Determine the [x, y] coordinate at the center of the cell enclosing the given text.  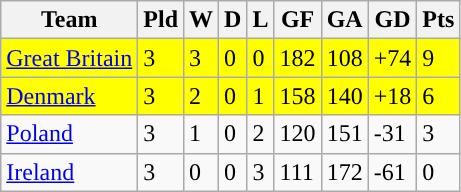
Ireland [70, 172]
GD [392, 20]
108 [344, 58]
140 [344, 96]
182 [298, 58]
+18 [392, 96]
Pld [161, 20]
111 [298, 172]
W [202, 20]
172 [344, 172]
-61 [392, 172]
6 [438, 96]
Poland [70, 134]
Great Britain [70, 58]
Pts [438, 20]
Team [70, 20]
120 [298, 134]
-31 [392, 134]
+74 [392, 58]
151 [344, 134]
158 [298, 96]
L [260, 20]
D [233, 20]
GA [344, 20]
9 [438, 58]
Denmark [70, 96]
GF [298, 20]
